From the cell containing the given text, extract its center point as (X, Y) coordinate. 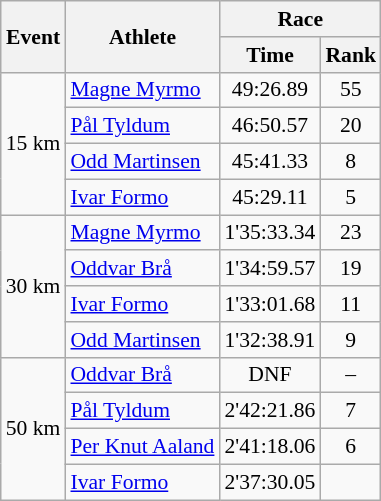
DNF (270, 375)
5 (350, 197)
45:29.11 (270, 197)
1'33:01.68 (270, 304)
20 (350, 126)
30 km (34, 286)
Time (270, 55)
23 (350, 233)
15 km (34, 143)
8 (350, 162)
49:26.89 (270, 90)
Athlete (142, 36)
50 km (34, 428)
1'32:38.91 (270, 340)
19 (350, 269)
46:50.57 (270, 126)
1'35:33.34 (270, 233)
2'37:30.05 (270, 482)
6 (350, 447)
7 (350, 411)
9 (350, 340)
2'41:18.06 (270, 447)
11 (350, 304)
Race (300, 19)
Per Knut Aaland (142, 447)
45:41.33 (270, 162)
Rank (350, 55)
2'42:21.86 (270, 411)
Event (34, 36)
1'34:59.57 (270, 269)
55 (350, 90)
– (350, 375)
